Pinpoint the cell where the given text exists, returning its [x, y] midpoint coordinate. 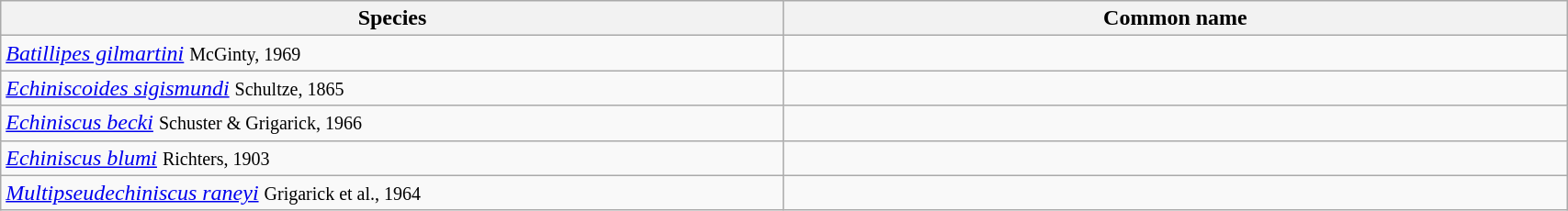
Multipseudechiniscus raneyi Grigarick et al., 1964 [392, 193]
Echiniscus becki Schuster & Grigarick, 1966 [392, 123]
Echiniscoides sigismundi Schultze, 1865 [392, 88]
Echiniscus blumi Richters, 1903 [392, 158]
Species [392, 18]
Common name [1175, 18]
Batillipes gilmartini McGinty, 1969 [392, 53]
